Determine the [X, Y] coordinate at the center of the cell enclosing the given text.  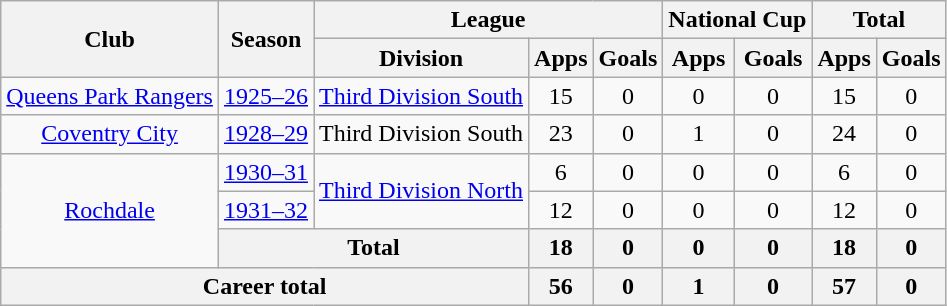
Division [422, 58]
1925–26 [266, 96]
24 [844, 134]
57 [844, 286]
Queens Park Rangers [110, 96]
1930–31 [266, 172]
Club [110, 39]
1931–32 [266, 210]
Coventry City [110, 134]
1928–29 [266, 134]
National Cup [738, 20]
League [488, 20]
Rochdale [110, 210]
56 [561, 286]
Career total [265, 286]
Season [266, 39]
23 [561, 134]
Third Division North [422, 191]
